Determine the (X, Y) coordinate at the center of the cell enclosing the given text.  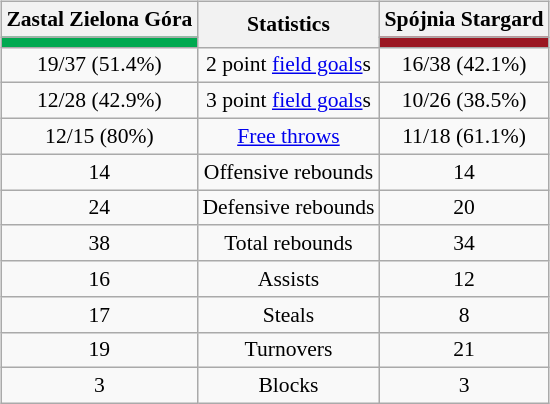
8 (464, 314)
38 (99, 243)
Offensive rebounds (288, 172)
20 (464, 208)
19/37 (51.4%) (99, 65)
12 (464, 279)
3 point field goalss (288, 101)
17 (99, 314)
Spójnia Stargard (464, 19)
Statistics (288, 24)
34 (464, 243)
16/38 (42.1%) (464, 65)
21 (464, 350)
24 (99, 208)
Turnovers (288, 350)
19 (99, 350)
16 (99, 279)
11/18 (61.1%) (464, 136)
Total rebounds (288, 243)
Assists (288, 279)
2 point field goalss (288, 65)
Free throws (288, 136)
12/28 (42.9%) (99, 101)
Defensive rebounds (288, 208)
Blocks (288, 386)
12/15 (80%) (99, 136)
Zastal Zielona Góra (99, 19)
Steals (288, 314)
10/26 (38.5%) (464, 101)
